Return the (X, Y) coordinate for the center point of the cell that contains the specified text.  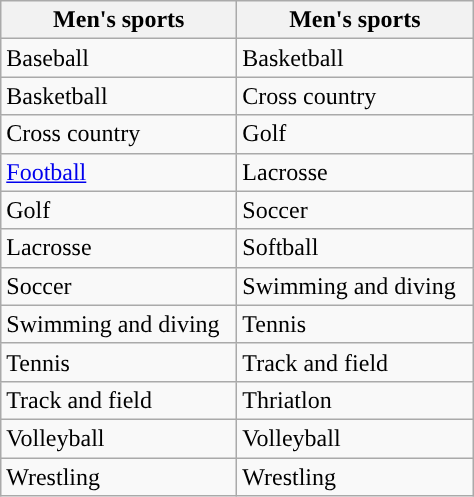
Softball (355, 248)
Baseball (119, 58)
Thriatlon (355, 400)
Football (119, 172)
